Find where the given text appears and provide that cell's center as (x, y) coordinate. 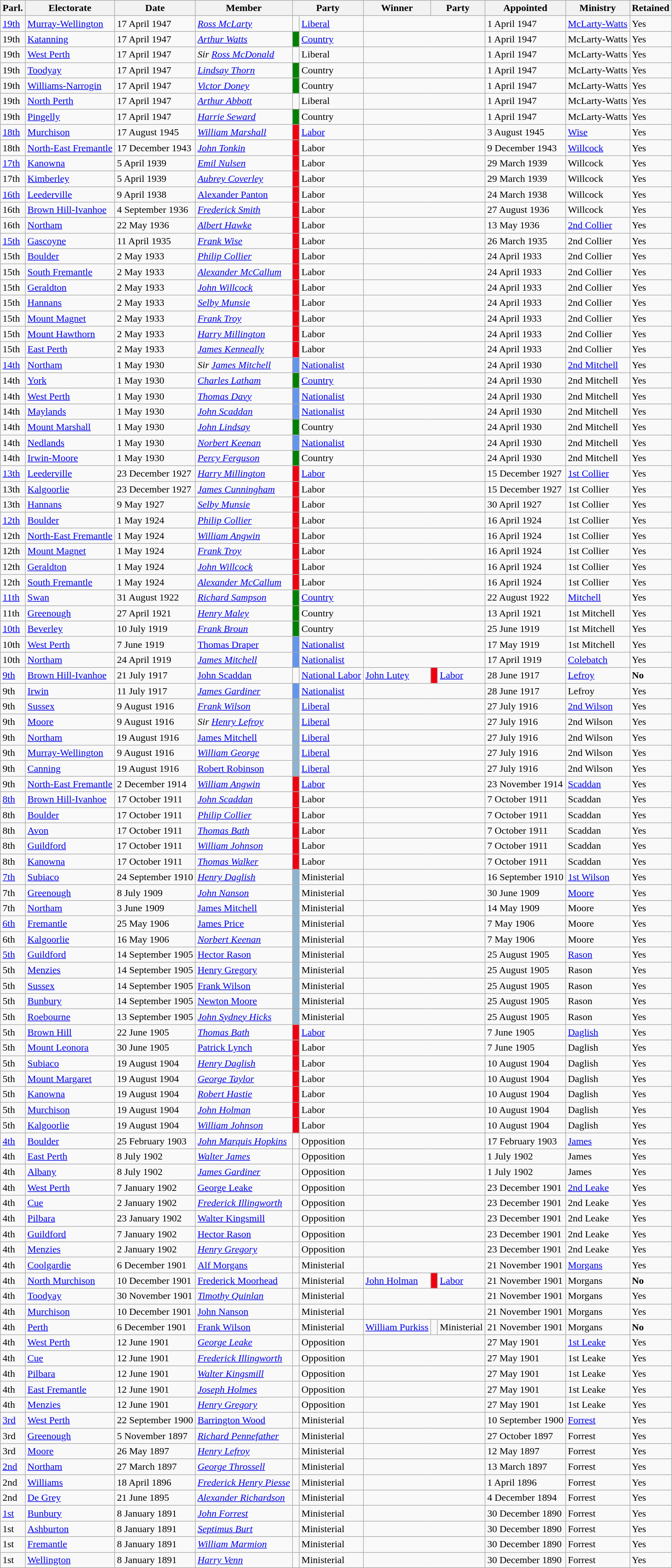
Irwin (70, 691)
Arthur Watts (244, 39)
Robert Robinson (244, 769)
Katanning (70, 39)
31 August 1922 (155, 598)
24 March 1938 (525, 194)
27 April 1921 (155, 613)
Parl. (13, 8)
1 April 1896 (525, 1482)
25 February 1903 (155, 1141)
Sir Henry Lefroy (244, 722)
Mitchell (597, 598)
Henry Lefroy (244, 1451)
Appointed (525, 8)
Newton Moore (244, 1001)
Frederick Henry Piesse (244, 1482)
30 November 1901 (155, 1296)
7 June 1919 (155, 644)
22 September 1900 (155, 1420)
9 April 1938 (155, 194)
James Kenneally (244, 349)
21 July 1917 (155, 675)
Alexander Richardson (244, 1498)
Thomas Draper (244, 644)
Roebourne (70, 1017)
Mount Hawthorn (70, 334)
John Sydney Hicks (244, 1017)
30 April 1927 (525, 505)
9 December 1943 (525, 148)
18 April 1896 (155, 1482)
Albany (70, 1172)
Frederick Smith (244, 210)
Electorate (70, 8)
21 June 1895 (155, 1498)
North Perth (70, 101)
Walter James (244, 1156)
Wise (597, 132)
Mount Marshall (70, 427)
26 March 1935 (525, 241)
East Fremantle (70, 1389)
Thomas Davy (244, 396)
Albert Hawke (244, 225)
George Taylor (244, 1079)
Kimberley (70, 179)
Joseph Holmes (244, 1389)
Harrie Seward (244, 117)
John Marquis Hopkins (244, 1141)
Harry Venn (244, 1560)
3 August 1945 (525, 132)
Sir James Mitchell (244, 365)
17 August 1945 (155, 132)
5 November 1897 (155, 1435)
13 September 1905 (155, 1017)
Swan (70, 598)
4 September 1936 (155, 210)
24 April 1919 (155, 660)
25 June 1919 (525, 629)
27 October 1897 (525, 1435)
10 July 1919 (155, 629)
Charles Latham (244, 380)
Member (244, 8)
Date (155, 8)
10 September 1900 (525, 1420)
Frederick Moorhead (244, 1281)
William Marmion (244, 1544)
Perth (70, 1327)
Pingelly (70, 117)
Beverley (70, 629)
13 March 1897 (525, 1467)
11 April 1935 (155, 241)
17 May 1919 (525, 644)
James Price (244, 923)
Thomas Walker (244, 861)
Avon (70, 830)
George Throssell (244, 1467)
17 April 1919 (525, 660)
25 May 1906 (155, 923)
27 August 1936 (525, 210)
Coolgardie (70, 1265)
Barrington Wood (244, 1420)
27 March 1897 (155, 1467)
8 July 1909 (155, 892)
13 May 1936 (525, 225)
Frank Broun (244, 629)
Williams (70, 1482)
Brown Hill (70, 1032)
22 May 1936 (155, 225)
30 June 1909 (525, 892)
Wellington (70, 1560)
16 May 1906 (155, 939)
York (70, 380)
William Purkiss (397, 1327)
Emil Nulsen (244, 163)
Percy Ferguson (244, 458)
Winner (397, 8)
Frank Wise (244, 241)
Aubrey Coverley (244, 179)
Ashburton (70, 1529)
13 April 1921 (525, 613)
22 June 1905 (155, 1032)
Canning (70, 769)
14 May 1909 (525, 908)
Timothy Quinlan (244, 1296)
De Grey (70, 1498)
John Tonkin (244, 148)
Sir Ross McDonald (244, 55)
Maylands (70, 411)
3 June 1909 (155, 908)
Retained (650, 8)
John Lindsay (244, 427)
John Lutey (397, 675)
John Forrest (244, 1513)
Richard Pennefather (244, 1435)
17 February 1903 (525, 1141)
Patrick Lynch (244, 1048)
Colebatch (597, 660)
Henry Maley (244, 613)
Ross McLarty (244, 24)
17 December 1943 (155, 148)
11 July 1917 (155, 691)
30 June 1905 (155, 1048)
Williams-Narrogin (70, 86)
2 December 1914 (155, 784)
Septimus Burt (244, 1529)
North Murchison (70, 1281)
National Labor (331, 675)
William Marshall (244, 132)
Arthur Abbott (244, 101)
Nedlands (70, 442)
23 January 1902 (155, 1219)
Ministry (597, 8)
Irwin-Moore (70, 458)
Lindsay Thorn (244, 70)
26 May 1897 (155, 1451)
Gascoyne (70, 241)
Richard Sampson (244, 598)
James Cunningham (244, 489)
Mount Leonora (70, 1048)
1st Wilson (597, 877)
12 May 1897 (525, 1451)
9 May 1927 (155, 505)
Alf Morgans (244, 1265)
24 September 1910 (155, 877)
22 August 1922 (525, 598)
Mount Margaret (70, 1079)
23 November 1914 (525, 784)
4 December 1894 (525, 1498)
16 September 1910 (525, 877)
Victor Doney (244, 86)
Robert Hastie (244, 1094)
William George (244, 753)
Alexander Panton (244, 194)
